Determine the (x, y) coordinate at the center of the cell enclosing the given text.  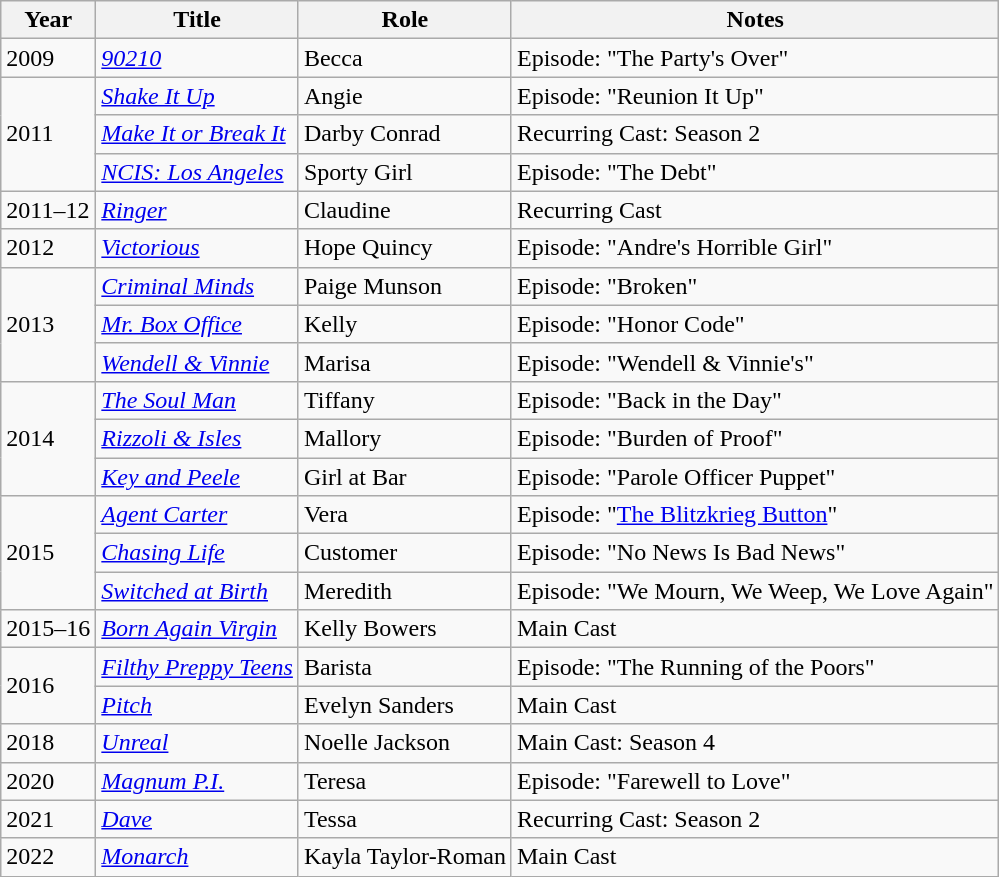
Paige Munson (404, 286)
Marisa (404, 362)
2020 (48, 781)
2022 (48, 857)
2014 (48, 438)
Episode: "The Party's Over" (755, 58)
2013 (48, 324)
Becca (404, 58)
Episode: "Reunion It Up" (755, 96)
Main Cast: Season 4 (755, 743)
2011–12 (48, 210)
Tiffany (404, 400)
Episode: "Wendell & Vinnie's" (755, 362)
Switched at Birth (198, 591)
Recurring Cast (755, 210)
2012 (48, 248)
Barista (404, 667)
Rizzoli & Isles (198, 438)
Kelly (404, 324)
Episode: "Burden of Proof" (755, 438)
Teresa (404, 781)
Shake It Up (198, 96)
Angie (404, 96)
Episode: "Broken" (755, 286)
2015–16 (48, 629)
Pitch (198, 705)
Title (198, 20)
Unreal (198, 743)
Kelly Bowers (404, 629)
Criminal Minds (198, 286)
Role (404, 20)
Victorious (198, 248)
Episode: "Farewell to Love" (755, 781)
Vera (404, 515)
Customer (404, 553)
Episode: "No News Is Bad News" (755, 553)
Hope Quincy (404, 248)
Episode: "The Blitzkrieg Button" (755, 515)
Ringer (198, 210)
2021 (48, 819)
90210 (198, 58)
Episode: "Andre's Horrible Girl" (755, 248)
Episode: "The Debt" (755, 172)
Episode: "Parole Officer Puppet" (755, 477)
Tessa (404, 819)
Darby Conrad (404, 134)
2018 (48, 743)
Girl at Bar (404, 477)
Episode: "The Running of the Poors" (755, 667)
Mr. Box Office (198, 324)
Key and Peele (198, 477)
Wendell & Vinnie (198, 362)
Episode: "Back in the Day" (755, 400)
Mallory (404, 438)
Born Again Virgin (198, 629)
Noelle Jackson (404, 743)
Filthy Preppy Teens (198, 667)
Meredith (404, 591)
Monarch (198, 857)
2016 (48, 686)
2009 (48, 58)
Sporty Girl (404, 172)
Episode: "Honor Code" (755, 324)
Evelyn Sanders (404, 705)
Notes (755, 20)
Claudine (404, 210)
Make It or Break It (198, 134)
2011 (48, 134)
Kayla Taylor-Roman (404, 857)
Chasing Life (198, 553)
NCIS: Los Angeles (198, 172)
2015 (48, 553)
Magnum P.I. (198, 781)
Dave (198, 819)
Agent Carter (198, 515)
Year (48, 20)
The Soul Man (198, 400)
Episode: "We Mourn, We Weep, We Love Again" (755, 591)
